Pinpoint the cell where the given text exists, returning its [X, Y] midpoint coordinate. 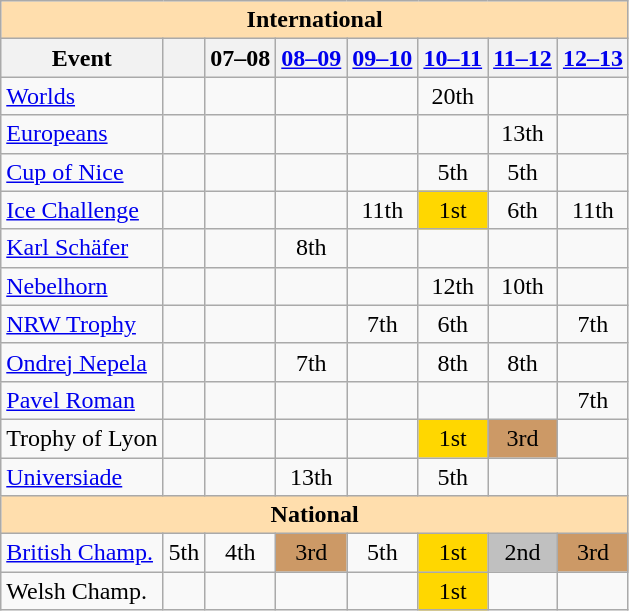
National [315, 515]
10–11 [453, 58]
Ice Challenge [82, 210]
Karl Schäfer [82, 248]
09–10 [382, 58]
11–12 [523, 58]
Nebelhorn [82, 286]
12th [453, 286]
British Champ. [82, 553]
Europeans [82, 134]
Pavel Roman [82, 400]
Welsh Champ. [82, 591]
08–09 [312, 58]
Universiade [82, 477]
NRW Trophy [82, 324]
07–08 [240, 58]
Worlds [82, 96]
Cup of Nice [82, 172]
International [315, 20]
10th [523, 286]
4th [240, 553]
Event [82, 58]
20th [453, 96]
Trophy of Lyon [82, 438]
2nd [523, 553]
Ondrej Nepela [82, 362]
12–13 [592, 58]
